Detect which cell encompasses the target text, then output its [x, y] center coordinate. 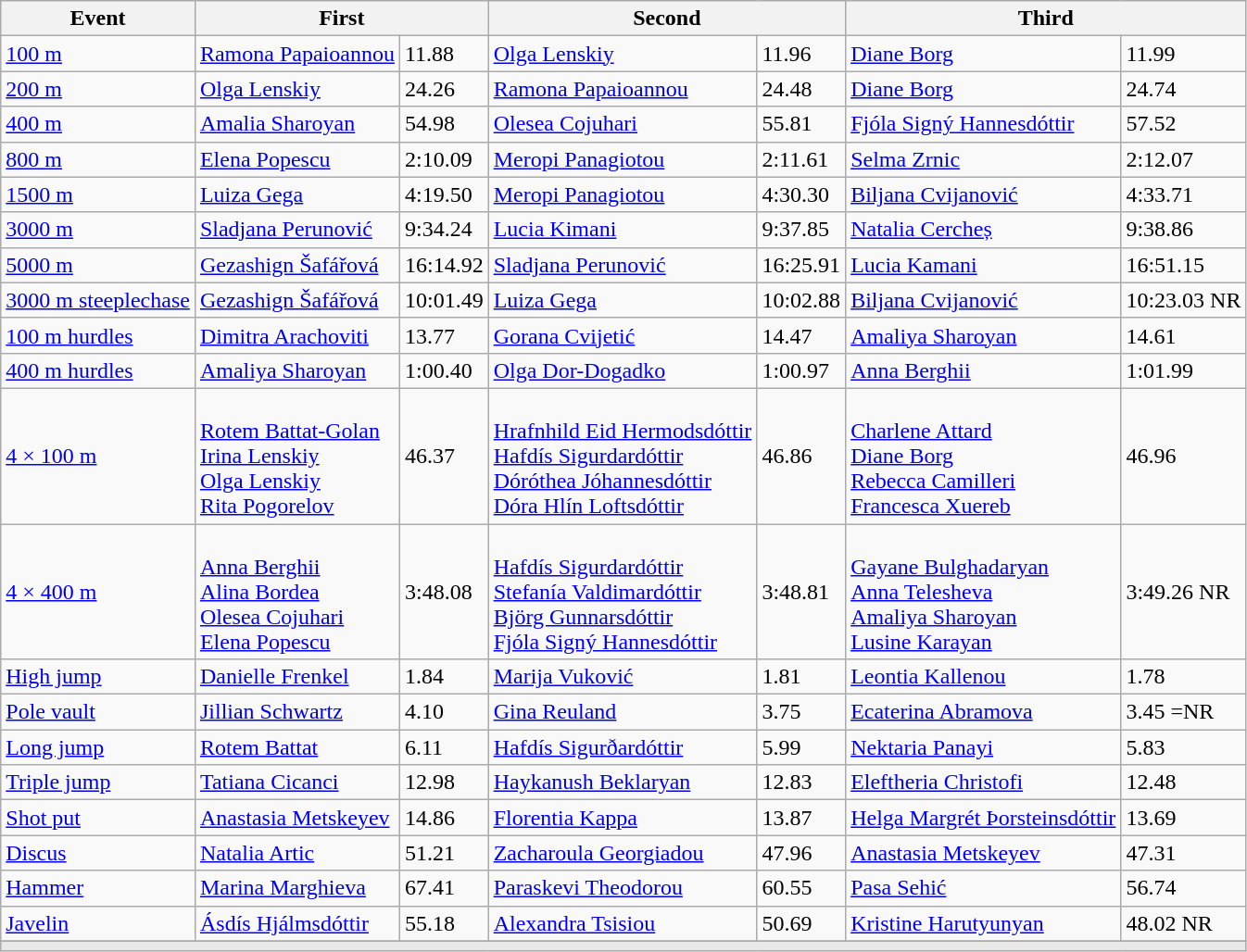
54.98 [444, 124]
56.74 [1184, 888]
400 m [98, 124]
Gina Reuland [623, 712]
4:19.50 [444, 194]
1:01.99 [1184, 370]
First [341, 19]
13.69 [1184, 818]
Lucia Kimani [623, 230]
200 m [98, 89]
100 m hurdles [98, 335]
Anna BerghiiAlina BordeaOlesea CojuhariElena Popescu [296, 592]
Rotem Battat [296, 747]
60.55 [801, 888]
10:23.03 NR [1184, 300]
67.41 [444, 888]
Florentia Kappa [623, 818]
2:11.61 [801, 159]
3:49.26 NR [1184, 592]
High jump [98, 677]
1.78 [1184, 677]
2:10.09 [444, 159]
3.75 [801, 712]
13.77 [444, 335]
3000 m [98, 230]
Gayane BulghadaryanAnna TeleshevaAmaliya SharoyanLusine Karayan [984, 592]
4:33.71 [1184, 194]
400 m hurdles [98, 370]
2:12.07 [1184, 159]
55.18 [444, 923]
Marija Vuković [623, 677]
Rotem Battat-GolanIrina LenskiyOlga LenskiyRita Pogorelov [296, 456]
100 m [98, 54]
Natalia Cercheș [984, 230]
24.48 [801, 89]
12.48 [1184, 783]
12.98 [444, 783]
Selma Zrnic [984, 159]
Pole vault [98, 712]
1500 m [98, 194]
1:00.40 [444, 370]
48.02 NR [1184, 923]
9:34.24 [444, 230]
4 × 100 m [98, 456]
5.99 [801, 747]
4:30.30 [801, 194]
13.87 [801, 818]
Pasa Sehić [984, 888]
Hammer [98, 888]
57.52 [1184, 124]
14.61 [1184, 335]
Alexandra Tsisiou [623, 923]
Amalia Sharoyan [296, 124]
Discus [98, 853]
Natalia Artic [296, 853]
47.96 [801, 853]
Haykanush Beklaryan [623, 783]
Danielle Frenkel [296, 677]
Kristine Harutyunyan [984, 923]
5.83 [1184, 747]
Second [667, 19]
Long jump [98, 747]
1:00.97 [801, 370]
Hafdís Sigurðardóttir [623, 747]
Lucia Kamani [984, 265]
1.81 [801, 677]
14.86 [444, 818]
16:25.91 [801, 265]
Ecaterina Abramova [984, 712]
9:37.85 [801, 230]
Nektaria Panayi [984, 747]
11.88 [444, 54]
4 × 400 m [98, 592]
Charlene AttardDiane BorgRebecca CamilleriFrancesca Xuereb [984, 456]
16:14.92 [444, 265]
11.96 [801, 54]
50.69 [801, 923]
47.31 [1184, 853]
Olga Dor-Dogadko [623, 370]
Leontia Kallenou [984, 677]
1.84 [444, 677]
24.74 [1184, 89]
Tatiana Cicanci [296, 783]
46.37 [444, 456]
24.26 [444, 89]
12.83 [801, 783]
46.86 [801, 456]
Shot put [98, 818]
Zacharoula Georgiadou [623, 853]
Jillian Schwartz [296, 712]
Anna Berghii [984, 370]
55.81 [801, 124]
11.99 [1184, 54]
46.96 [1184, 456]
Elena Popescu [296, 159]
Third [1046, 19]
10:02.88 [801, 300]
9:38.86 [1184, 230]
51.21 [444, 853]
6.11 [444, 747]
Hafdís SigurdardóttirStefanía ValdimardóttirBjörg GunnarsdóttirFjóla Signý Hannesdóttir [623, 592]
Paraskevi Theodorou [623, 888]
Olesea Cojuhari [623, 124]
3:48.81 [801, 592]
3.45 =NR [1184, 712]
Ásdís Hjálmsdóttir [296, 923]
Helga Margrét Þorsteinsdóttir [984, 818]
Eleftheria Christofi [984, 783]
3000 m steeplechase [98, 300]
Javelin [98, 923]
14.47 [801, 335]
10:01.49 [444, 300]
800 m [98, 159]
Hrafnhild Eid HermodsdóttirHafdís SigurdardóttirDóróthea JóhannesdóttirDóra Hlín Loftsdóttir [623, 456]
Event [98, 19]
Gorana Cvijetić [623, 335]
Triple jump [98, 783]
Dimitra Arachoviti [296, 335]
Fjóla Signý Hannesdóttir [984, 124]
Marina Marghieva [296, 888]
4.10 [444, 712]
5000 m [98, 265]
16:51.15 [1184, 265]
3:48.08 [444, 592]
